Identify which cell holds the provided text, then report its (X, Y) central coordinate. 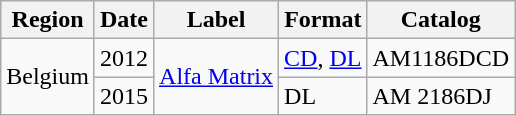
Label (216, 20)
Date (124, 20)
Catalog (441, 20)
Format (323, 20)
CD, DL (323, 58)
DL (323, 96)
AM 2186DJ (441, 96)
2015 (124, 96)
Alfa Matrix (216, 77)
Region (48, 20)
Belgium (48, 77)
2012 (124, 58)
AM1186DCD (441, 58)
